Search for the cell housing the specified text and yield its (x, y) center coordinate. 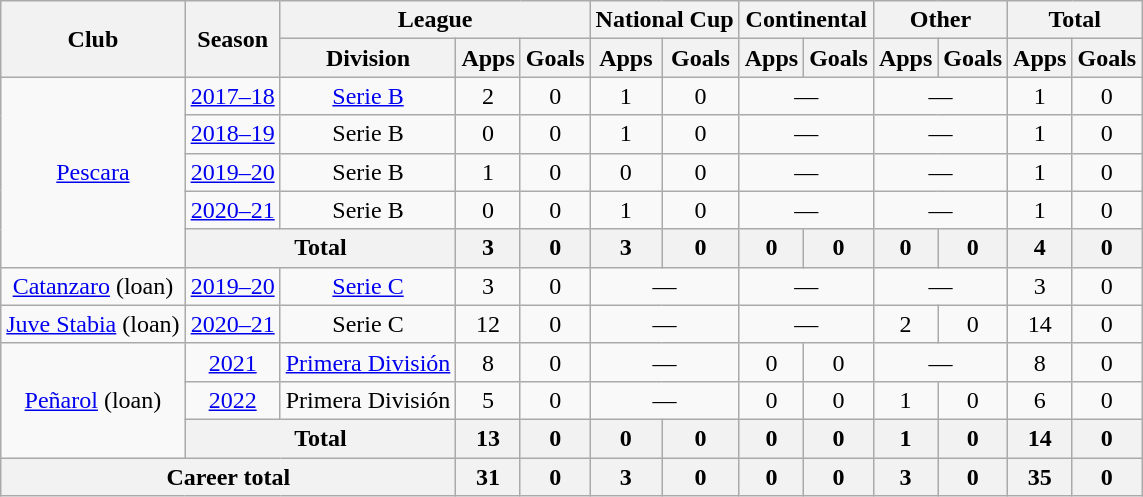
Continental (806, 20)
4 (1040, 248)
6 (1040, 400)
35 (1040, 477)
2022 (232, 400)
2017–18 (232, 96)
Career total (228, 477)
2021 (232, 362)
13 (488, 438)
League (435, 20)
Pescara (93, 172)
National Cup (664, 20)
Peñarol (loan) (93, 400)
Season (232, 39)
Juve Stabia (loan) (93, 324)
2018–19 (232, 134)
Club (93, 39)
Catanzaro (loan) (93, 286)
31 (488, 477)
Division (368, 58)
5 (488, 400)
Other (940, 20)
12 (488, 324)
